Return (X, Y) of the center of cell containing provided text 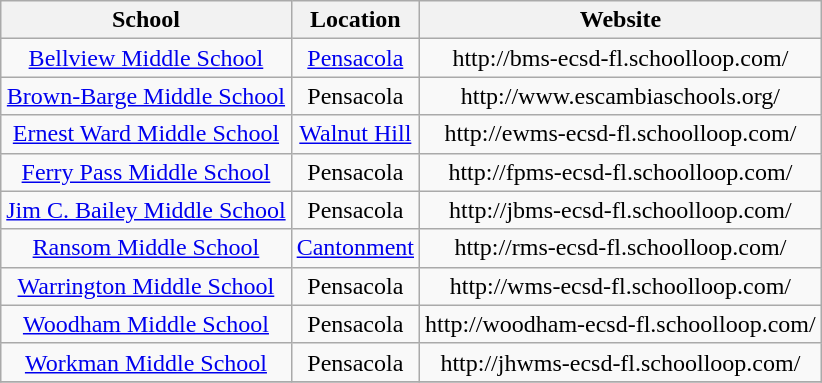
http://woodham-ecsd-fl.schoolloop.com/ (621, 324)
http://jbms-ecsd-fl.schoolloop.com/ (621, 210)
http://wms-ecsd-fl.schoolloop.com/ (621, 286)
Brown-Barge Middle School (146, 96)
Location (355, 20)
Jim C. Bailey Middle School (146, 210)
http://jhwms-ecsd-fl.schoolloop.com/ (621, 362)
Warrington Middle School (146, 286)
Cantonment (355, 248)
Workman Middle School (146, 362)
Walnut Hill (355, 134)
Bellview Middle School (146, 58)
http://bms-ecsd-fl.schoolloop.com/ (621, 58)
Website (621, 20)
http://ewms-ecsd-fl.schoolloop.com/ (621, 134)
School (146, 20)
Ernest Ward Middle School (146, 134)
http://fpms-ecsd-fl.schoolloop.com/ (621, 172)
http://www.escambiaschools.org/ (621, 96)
Ransom Middle School (146, 248)
Ferry Pass Middle School (146, 172)
Woodham Middle School (146, 324)
http://rms-ecsd-fl.schoolloop.com/ (621, 248)
